Locate the cell with the specified text and output its (X, Y) center coordinate. 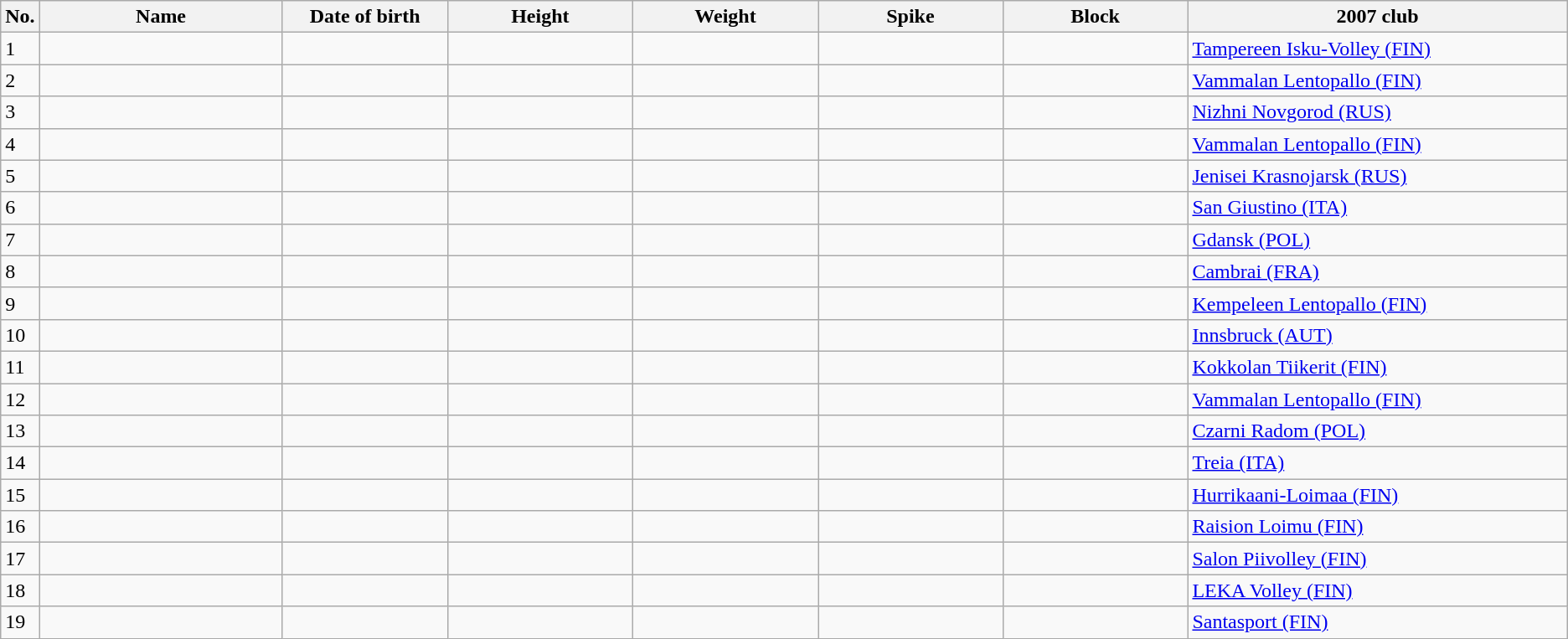
Tampereen Isku-Volley (FIN) (1377, 49)
Date of birth (365, 17)
Nizhni Novgorod (RUS) (1377, 112)
Spike (911, 17)
4 (20, 144)
10 (20, 335)
1 (20, 49)
8 (20, 271)
Name (161, 17)
Santasport (FIN) (1377, 622)
7 (20, 240)
2 (20, 80)
Kempeleen Lentopallo (FIN) (1377, 303)
12 (20, 399)
Czarni Radom (POL) (1377, 431)
Kokkolan Tiikerit (FIN) (1377, 367)
Innsbruck (AUT) (1377, 335)
5 (20, 176)
Gdansk (POL) (1377, 240)
Treia (ITA) (1377, 463)
14 (20, 463)
Block (1096, 17)
Jenisei Krasnojarsk (RUS) (1377, 176)
9 (20, 303)
6 (20, 208)
11 (20, 367)
Hurrikaani-Loimaa (FIN) (1377, 495)
Height (539, 17)
15 (20, 495)
San Giustino (ITA) (1377, 208)
13 (20, 431)
2007 club (1377, 17)
19 (20, 622)
Salon Piivolley (FIN) (1377, 559)
18 (20, 590)
LEKA Volley (FIN) (1377, 590)
16 (20, 527)
Raision Loimu (FIN) (1377, 527)
3 (20, 112)
17 (20, 559)
Cambrai (FRA) (1377, 271)
Weight (725, 17)
No. (20, 17)
